Output the [x, y] coordinate of the center of the cell containing the given text.  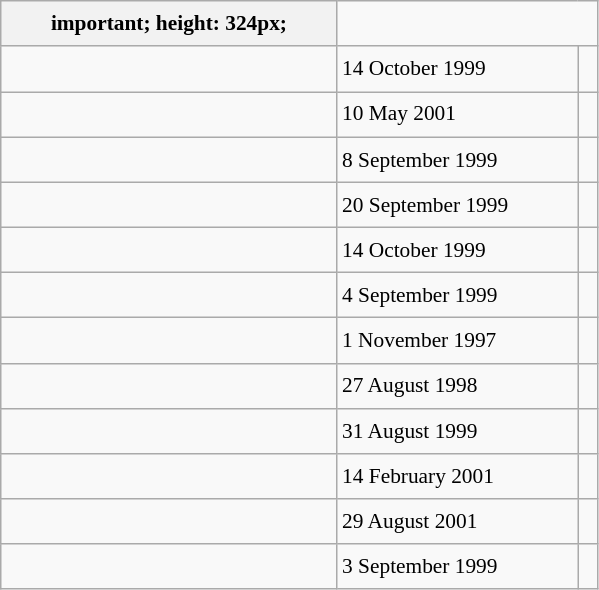
10 May 2001 [458, 114]
14 February 2001 [458, 476]
3 September 1999 [458, 566]
20 September 1999 [458, 204]
1 November 1997 [458, 340]
8 September 1999 [458, 160]
31 August 1999 [458, 430]
29 August 2001 [458, 522]
27 August 1998 [458, 386]
important; height: 324px; [169, 24]
4 September 1999 [458, 296]
